Search for the cell housing the specified text and yield its (x, y) center coordinate. 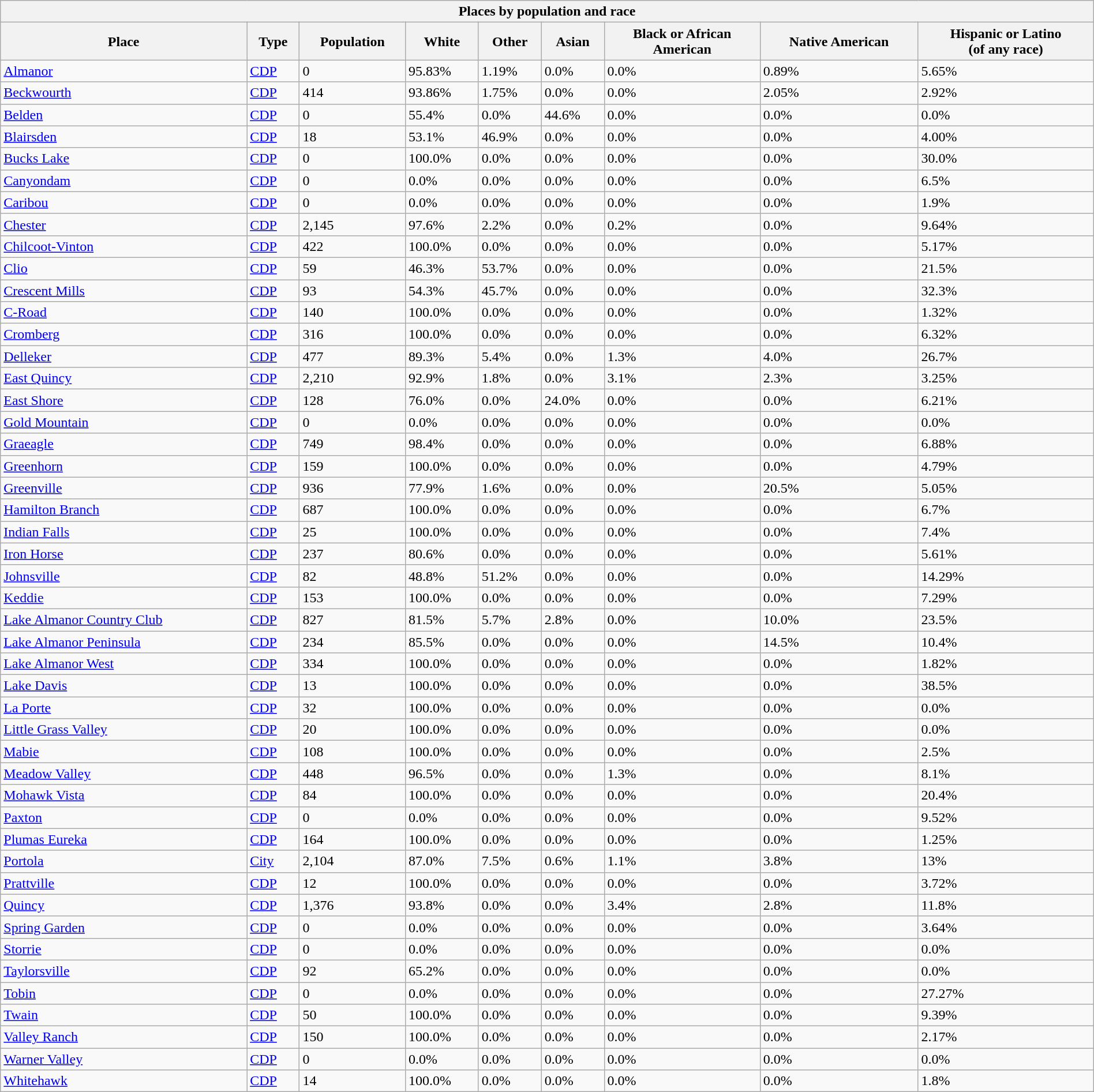
Quincy (123, 905)
1.82% (1006, 664)
7.4% (1006, 532)
East Quincy (123, 378)
14.5% (839, 642)
Spring Garden (123, 927)
Portola (123, 861)
Blairsden (123, 137)
9.52% (1006, 817)
159 (352, 466)
Black or AfricanAmerican (682, 42)
6.32% (1006, 335)
93.86% (442, 93)
9.64% (1006, 224)
97.6% (442, 224)
20.5% (839, 488)
414 (352, 93)
92 (352, 971)
46.9% (510, 137)
128 (352, 400)
108 (352, 752)
Iron Horse (123, 554)
51.2% (510, 576)
2.2% (510, 224)
54.3% (442, 290)
237 (352, 554)
46.3% (442, 268)
10.4% (1006, 642)
Almanor (123, 71)
422 (352, 246)
150 (352, 1037)
2,210 (352, 378)
Paxton (123, 817)
Lake Davis (123, 686)
98.4% (442, 444)
Chilcoot-Vinton (123, 246)
5.7% (510, 620)
2.5% (1006, 752)
Johnsville (123, 576)
53.7% (510, 268)
Storrie (123, 949)
13 (352, 686)
687 (352, 510)
Indian Falls (123, 532)
153 (352, 598)
Native American (839, 42)
334 (352, 664)
8.1% (1006, 774)
6.88% (1006, 444)
316 (352, 335)
4.00% (1006, 137)
Tobin (123, 993)
Greenville (123, 488)
Lake Almanor West (123, 664)
2,104 (352, 861)
Graeagle (123, 444)
93.8% (442, 905)
3.8% (839, 861)
89.3% (442, 357)
Caribou (123, 202)
50 (352, 1015)
Places by population and race (547, 12)
92.9% (442, 378)
2.05% (839, 93)
26.7% (1006, 357)
45.7% (510, 290)
Hamilton Branch (123, 510)
7.5% (510, 861)
Asian (572, 42)
Gold Mountain (123, 422)
Meadow Valley (123, 774)
59 (352, 268)
Chester (123, 224)
0.6% (572, 861)
1.1% (682, 861)
24.0% (572, 400)
Crescent Mills (123, 290)
3.1% (682, 378)
La Porte (123, 708)
1.9% (1006, 202)
53.1% (442, 137)
Canyondam (123, 181)
Mabie (123, 752)
936 (352, 488)
65.2% (442, 971)
Twain (123, 1015)
44.6% (572, 115)
4.0% (839, 357)
80.6% (442, 554)
164 (352, 839)
18 (352, 137)
5.17% (1006, 246)
Mohawk Vista (123, 795)
84 (352, 795)
12 (352, 883)
9.39% (1006, 1015)
Beckwourth (123, 93)
27.27% (1006, 993)
5.4% (510, 357)
Lake Almanor Peninsula (123, 642)
85.5% (442, 642)
Belden (123, 115)
Valley Ranch (123, 1037)
6.5% (1006, 181)
14 (352, 1081)
White (442, 42)
11.8% (1006, 905)
6.7% (1006, 510)
Keddie (123, 598)
2.3% (839, 378)
448 (352, 774)
Prattville (123, 883)
1.75% (510, 93)
23.5% (1006, 620)
234 (352, 642)
Bucks Lake (123, 159)
76.0% (442, 400)
Delleker (123, 357)
Clio (123, 268)
3.64% (1006, 927)
32.3% (1006, 290)
55.4% (442, 115)
7.29% (1006, 598)
827 (352, 620)
2.17% (1006, 1037)
Taylorsville (123, 971)
82 (352, 576)
Place (123, 42)
City (273, 861)
1.32% (1006, 313)
3.25% (1006, 378)
Other (510, 42)
20.4% (1006, 795)
25 (352, 532)
749 (352, 444)
Hispanic or Latino(of any race) (1006, 42)
13% (1006, 861)
3.4% (682, 905)
87.0% (442, 861)
30.0% (1006, 159)
32 (352, 708)
5.61% (1006, 554)
81.5% (442, 620)
2,145 (352, 224)
140 (352, 313)
East Shore (123, 400)
C-Road (123, 313)
Whitehawk (123, 1081)
10.0% (839, 620)
1.19% (510, 71)
4.79% (1006, 466)
1.6% (510, 488)
21.5% (1006, 268)
1.25% (1006, 839)
20 (352, 730)
2.92% (1006, 93)
Lake Almanor Country Club (123, 620)
5.05% (1006, 488)
Type (273, 42)
3.72% (1006, 883)
Plumas Eureka (123, 839)
0.2% (682, 224)
96.5% (442, 774)
Little Grass Valley (123, 730)
Population (352, 42)
95.83% (442, 71)
Warner Valley (123, 1059)
0.89% (839, 71)
5.65% (1006, 71)
48.8% (442, 576)
477 (352, 357)
93 (352, 290)
Greenhorn (123, 466)
Cromberg (123, 335)
6.21% (1006, 400)
77.9% (442, 488)
38.5% (1006, 686)
14.29% (1006, 576)
1,376 (352, 905)
